Return the (X, Y) coordinate for the center point of the cell that contains the specified text.  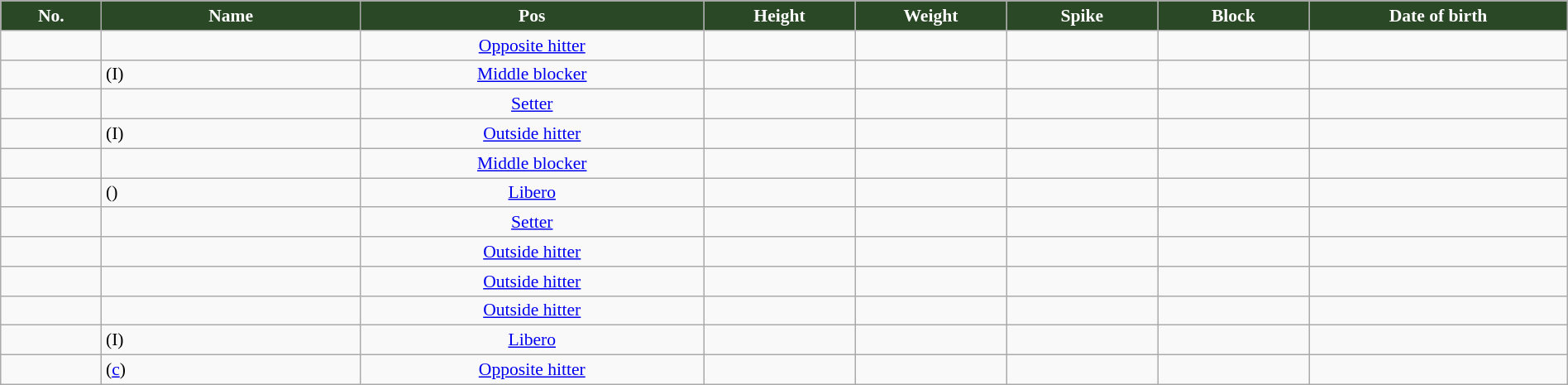
Spike (1082, 16)
Name (232, 16)
Weight (931, 16)
Date of birth (1439, 16)
Pos (532, 16)
Height (779, 16)
() (232, 193)
(c) (232, 370)
Block (1234, 16)
No. (51, 16)
